Output the (x, y) coordinate of the center of the cell containing the given text.  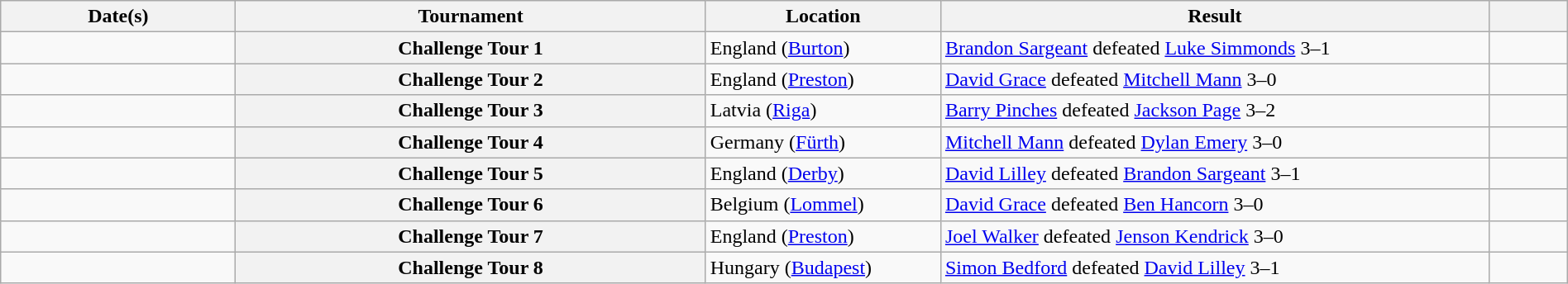
Barry Pinches defeated Jackson Page 3–2 (1214, 111)
Challenge Tour 8 (471, 267)
David Grace defeated Ben Hancorn 3–0 (1214, 205)
Germany (Fürth) (823, 142)
Belgium (Lommel) (823, 205)
Mitchell Mann defeated Dylan Emery 3–0 (1214, 142)
England (Derby) (823, 173)
David Lilley defeated Brandon Sargeant 3–1 (1214, 173)
Challenge Tour 4 (471, 142)
Simon Bedford defeated David Lilley 3–1 (1214, 267)
Location (823, 17)
Brandon Sargeant defeated Luke Simmonds 3–1 (1214, 48)
Challenge Tour 7 (471, 236)
Challenge Tour 2 (471, 79)
Hungary (Budapest) (823, 267)
Challenge Tour 6 (471, 205)
Result (1214, 17)
Date(s) (118, 17)
England (Burton) (823, 48)
David Grace defeated Mitchell Mann 3–0 (1214, 79)
Joel Walker defeated Jenson Kendrick 3–0 (1214, 236)
Latvia (Riga) (823, 111)
Challenge Tour 1 (471, 48)
Tournament (471, 17)
Challenge Tour 3 (471, 111)
Challenge Tour 5 (471, 173)
